Identify which cell holds the provided text, then report its [x, y] central coordinate. 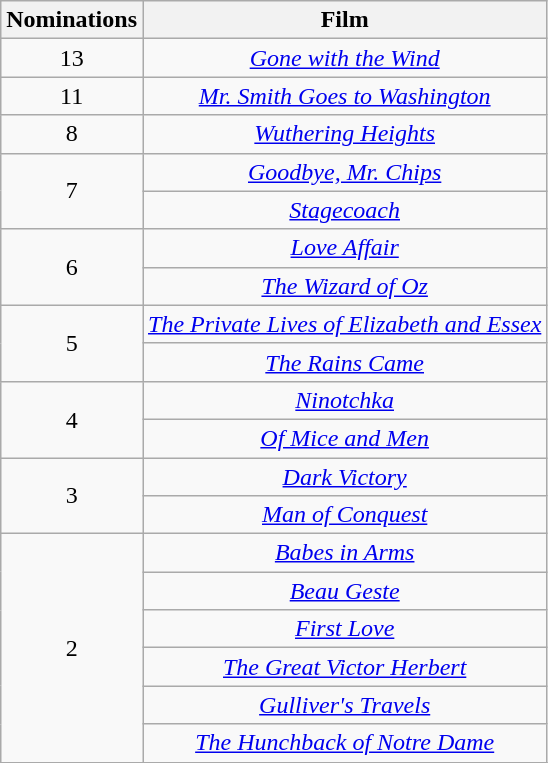
The Rains Came [344, 362]
11 [72, 96]
8 [72, 134]
2 [72, 648]
Man of Conquest [344, 515]
Gulliver's Travels [344, 705]
The Hunchback of Notre Dame [344, 743]
Beau Geste [344, 591]
13 [72, 58]
The Wizard of Oz [344, 286]
Stagecoach [344, 210]
Dark Victory [344, 477]
First Love [344, 629]
Film [344, 20]
Love Affair [344, 248]
Wuthering Heights [344, 134]
Babes in Arms [344, 553]
Goodbye, Mr. Chips [344, 172]
Gone with the Wind [344, 58]
The Private Lives of Elizabeth and Essex [344, 324]
7 [72, 191]
Ninotchka [344, 400]
4 [72, 419]
Of Mice and Men [344, 438]
3 [72, 496]
6 [72, 267]
5 [72, 343]
Mr. Smith Goes to Washington [344, 96]
The Great Victor Herbert [344, 667]
Nominations [72, 20]
